Scan for the cell matching the given text and deliver its [X, Y] coordinate at center. 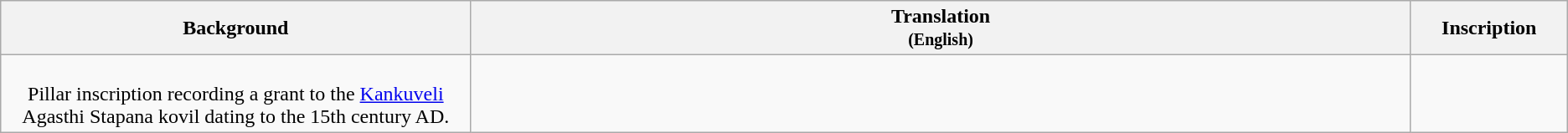
Translation(English) [941, 28]
Pillar inscription recording a grant to the Kankuveli Agasthi Stapana kovil dating to the 15th century AD. [236, 94]
Inscription [1489, 28]
Background [236, 28]
